Return the [x, y] coordinate for the center point of the cell that contains the specified text.  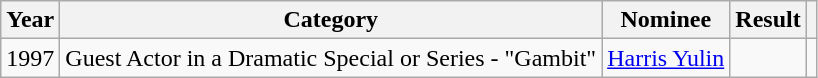
Guest Actor in a Dramatic Special or Series - "Gambit" [331, 58]
Year [30, 20]
Result [768, 20]
Category [331, 20]
Nominee [666, 20]
Harris Yulin [666, 58]
1997 [30, 58]
